Provide the (x, y) coordinate of the cell's center where the given text is located.  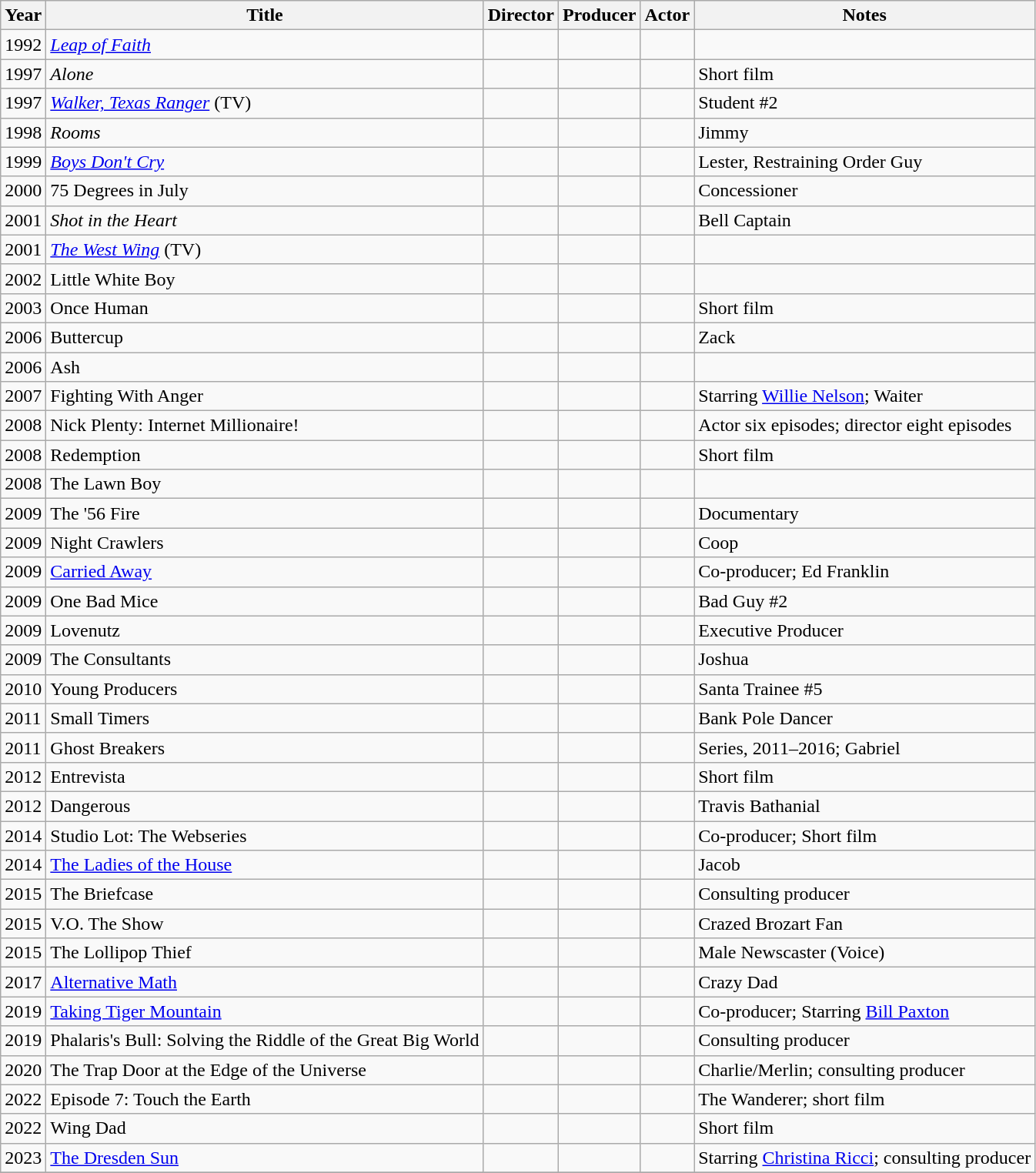
Bad Guy #2 (865, 601)
Nick Plenty: Internet Millionaire! (265, 426)
1999 (23, 162)
Boys Don't Cry (265, 162)
Ghost Breakers (265, 747)
2000 (23, 191)
Series, 2011–2016; Gabriel (865, 747)
Concessioner (865, 191)
The Dresden Sun (265, 1158)
Carried Away (265, 572)
2002 (23, 279)
Crazed Brozart Fan (865, 924)
Fighting With Anger (265, 396)
2020 (23, 1070)
Ash (265, 367)
Co-producer; Short film (865, 835)
Coop (865, 543)
Alone (265, 74)
The Ladies of the House (265, 865)
The Lawn Boy (265, 484)
1992 (23, 45)
Producer (599, 15)
Documentary (865, 513)
Director (520, 15)
Jimmy (865, 132)
Starring Willie Nelson; Waiter (865, 396)
Lovenutz (265, 630)
Year (23, 15)
Notes (865, 15)
Dangerous (265, 806)
Night Crawlers (265, 543)
The Trap Door at the Edge of the Universe (265, 1070)
Executive Producer (865, 630)
Bell Captain (865, 220)
Walker, Texas Ranger (TV) (265, 103)
2003 (23, 308)
Male Newscaster (Voice) (865, 953)
The Consultants (265, 660)
Jacob (865, 865)
Co-producer; Ed Franklin (865, 572)
2023 (23, 1158)
Episode 7: Touch the Earth (265, 1099)
Shot in the Heart (265, 220)
Wing Dad (265, 1128)
2010 (23, 689)
Little White Boy (265, 279)
Bank Pole Dancer (865, 718)
The Wanderer; short film (865, 1099)
One Bad Mice (265, 601)
Leap of Faith (265, 45)
1998 (23, 132)
Charlie/Merlin; consulting producer (865, 1070)
Actor six episodes; director eight episodes (865, 426)
Starring Christina Ricci; consulting producer (865, 1158)
Alternative Math (265, 982)
Co-producer; Starring Bill Paxton (865, 1011)
Travis Bathanial (865, 806)
2007 (23, 396)
The Lollipop Thief (265, 953)
The Briefcase (265, 894)
V.O. The Show (265, 924)
Entrevista (265, 777)
Once Human (265, 308)
2017 (23, 982)
Student #2 (865, 103)
Redemption (265, 455)
Young Producers (265, 689)
Actor (667, 15)
Crazy Dad (865, 982)
Buttercup (265, 337)
Zack (865, 337)
Rooms (265, 132)
Taking Tiger Mountain (265, 1011)
Santa Trainee #5 (865, 689)
The '56 Fire (265, 513)
Joshua (865, 660)
The West Wing (TV) (265, 249)
Lester, Restraining Order Guy (865, 162)
Studio Lot: The Webseries (265, 835)
Phalaris's Bull: Solving the Riddle of the Great Big World (265, 1041)
Small Timers (265, 718)
75 Degrees in July (265, 191)
Title (265, 15)
